Identify which cell holds the provided text, then report its [x, y] central coordinate. 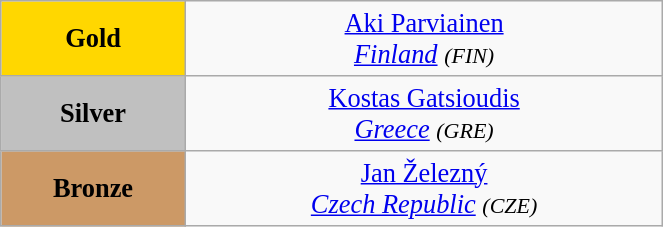
Bronze [94, 188]
Aki ParviainenFinland (FIN) [424, 38]
Silver [94, 112]
Kostas GatsioudisGreece (GRE) [424, 112]
Jan ŽeleznýCzech Republic (CZE) [424, 188]
Gold [94, 38]
